Detect which cell encompasses the target text, then output its [X, Y] center coordinate. 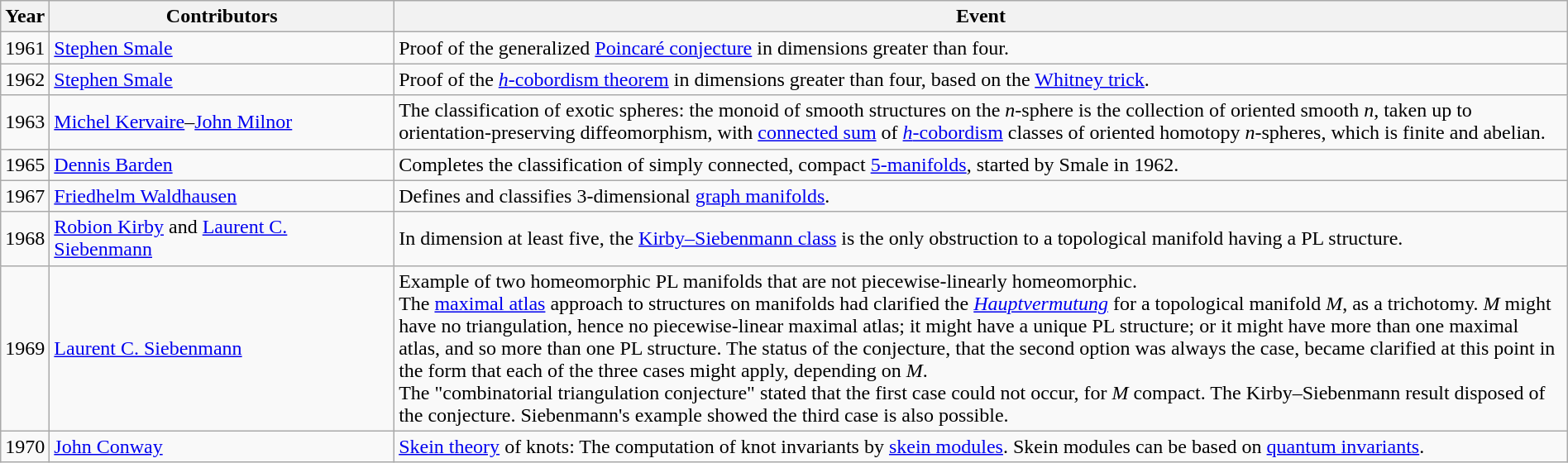
Friedhelm Waldhausen [222, 196]
1963 [25, 122]
Year [25, 17]
Completes the classification of simply connected, compact 5-manifolds, started by Smale in 1962. [981, 165]
1962 [25, 79]
Laurent C. Siebenmann [222, 348]
1961 [25, 48]
1965 [25, 165]
Contributors [222, 17]
1970 [25, 446]
Defines and classifies 3-dimensional graph manifolds. [981, 196]
Proof of the generalized Poincaré conjecture in dimensions greater than four. [981, 48]
1969 [25, 348]
Proof of the h-cobordism theorem in dimensions greater than four, based on the Whitney trick. [981, 79]
John Conway [222, 446]
Dennis Barden [222, 165]
Robion Kirby and Laurent C. Siebenmann [222, 238]
Michel Kervaire–John Milnor [222, 122]
Event [981, 17]
1967 [25, 196]
1968 [25, 238]
In dimension at least five, the Kirby–Siebenmann class is the only obstruction to a topological manifold having a PL structure. [981, 238]
Skein theory of knots: The computation of knot invariants by skein modules. Skein modules can be based on quantum invariants. [981, 446]
